Provide the [x, y] coordinate of the cell's center where the given text is located.  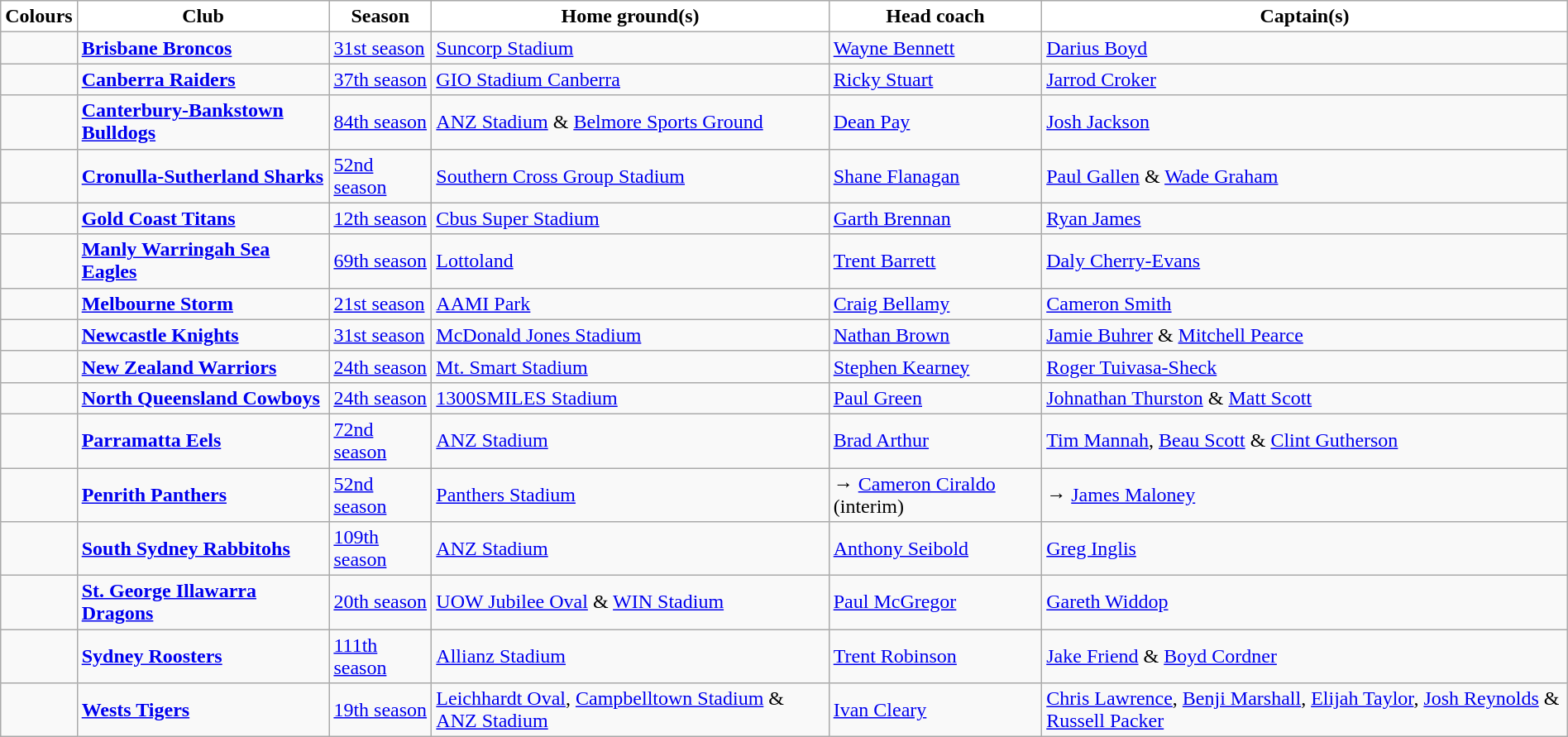
Ricky Stuart [935, 79]
Ryan James [1305, 218]
37th season [380, 79]
Newcastle Knights [203, 335]
Johnathan Thurston & Matt Scott [1305, 398]
69th season [380, 261]
Dean Pay [935, 122]
Greg Inglis [1305, 549]
North Queensland Cowboys [203, 398]
Canterbury-Bankstown Bulldogs [203, 122]
Club [203, 17]
Roger Tuivasa-Sheck [1305, 366]
St. George Illawarra Dragons [203, 602]
72nd season [380, 440]
Season [380, 17]
Home ground(s) [630, 17]
Allianz Stadium [630, 657]
McDonald Jones Stadium [630, 335]
Paul Green [935, 398]
Jarrod Croker [1305, 79]
21st season [380, 304]
Jake Friend & Boyd Cordner [1305, 657]
Sydney Roosters [203, 657]
84th season [380, 122]
Melbourne Storm [203, 304]
Gareth Widdop [1305, 602]
Parramatta Eels [203, 440]
Shane Flanagan [935, 175]
Nathan Brown [935, 335]
Lottoland [630, 261]
South Sydney Rabbitohs [203, 549]
Head coach [935, 17]
Darius Boyd [1305, 48]
Captain(s) [1305, 17]
Paul Gallen & Wade Graham [1305, 175]
Gold Coast Titans [203, 218]
Anthony Seibold [935, 549]
Trent Barrett [935, 261]
1300SMILES Stadium [630, 398]
Craig Bellamy [935, 304]
Suncorp Stadium [630, 48]
Penrith Panthers [203, 495]
Paul McGregor [935, 602]
Cbus Super Stadium [630, 218]
Trent Robinson [935, 657]
19th season [380, 710]
Wests Tigers [203, 710]
Brisbane Broncos [203, 48]
Josh Jackson [1305, 122]
Tim Mannah, Beau Scott & Clint Gutherson [1305, 440]
Garth Brennan [935, 218]
111th season [380, 657]
Cameron Smith [1305, 304]
Stephen Kearney [935, 366]
Wayne Bennett [935, 48]
Daly Cherry-Evans [1305, 261]
Mt. Smart Stadium [630, 366]
AAMI Park [630, 304]
Brad Arthur [935, 440]
Manly Warringah Sea Eagles [203, 261]
Chris Lawrence, Benji Marshall, Elijah Taylor, Josh Reynolds & Russell Packer [1305, 710]
Cronulla-Sutherland Sharks [203, 175]
GIO Stadium Canberra [630, 79]
Ivan Cleary [935, 710]
20th season [380, 602]
→ James Maloney [1305, 495]
Leichhardt Oval, Campbelltown Stadium & ANZ Stadium [630, 710]
Colours [39, 17]
New Zealand Warriors [203, 366]
Panthers Stadium [630, 495]
Jamie Buhrer & Mitchell Pearce [1305, 335]
UOW Jubilee Oval & WIN Stadium [630, 602]
→ Cameron Ciraldo (interim) [935, 495]
ANZ Stadium & Belmore Sports Ground [630, 122]
12th season [380, 218]
Southern Cross Group Stadium [630, 175]
Canberra Raiders [203, 79]
109th season [380, 549]
